Scan for the cell matching the given text and deliver its [X, Y] coordinate at center. 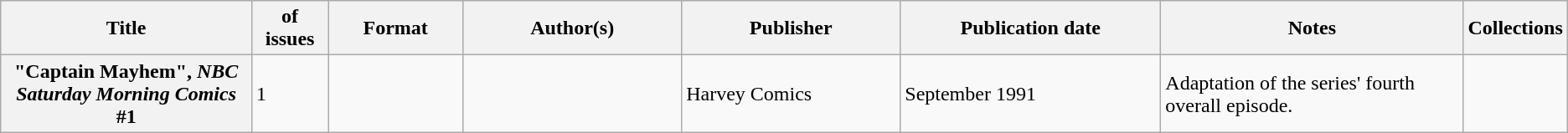
Collections [1515, 28]
of issues [290, 28]
Adaptation of the series' fourth overall episode. [1312, 94]
Publication date [1030, 28]
September 1991 [1030, 94]
Harvey Comics [791, 94]
Publisher [791, 28]
1 [290, 94]
Title [126, 28]
"Captain Mayhem", NBC Saturday Morning Comics #1 [126, 94]
Notes [1312, 28]
Format [395, 28]
Author(s) [573, 28]
